Pinpoint the cell where the given text exists, returning its [X, Y] midpoint coordinate. 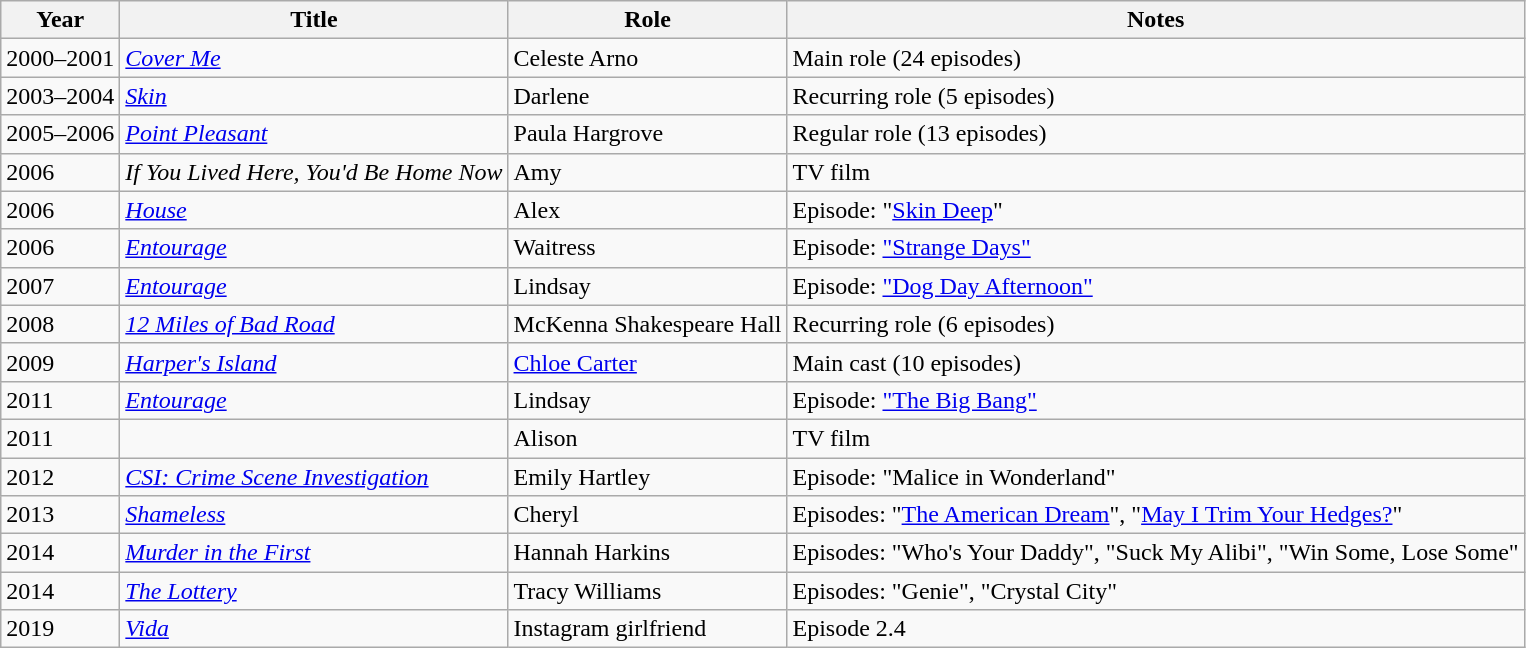
2012 [60, 477]
Notes [1156, 20]
Episodes: "Who's Your Daddy", "Suck My Alibi", "Win Some, Lose Some" [1156, 553]
Darlene [648, 96]
House [314, 210]
Recurring role (6 episodes) [1156, 324]
2007 [60, 286]
2005–2006 [60, 134]
12 Miles of Bad Road [314, 324]
Regular role (13 episodes) [1156, 134]
Alex [648, 210]
Main cast (10 episodes) [1156, 362]
Episodes: "The American Dream", "May I Trim Your Hedges?" [1156, 515]
Waitress [648, 248]
Cheryl [648, 515]
Paula Hargrove [648, 134]
Year [60, 20]
Episode: "Dog Day Afternoon" [1156, 286]
Episode: "The Big Bang" [1156, 400]
Instagram girlfriend [648, 629]
Vida [314, 629]
2008 [60, 324]
Shameless [314, 515]
2003–2004 [60, 96]
Amy [648, 172]
Hannah Harkins [648, 553]
Role [648, 20]
Point Pleasant [314, 134]
Murder in the First [314, 553]
Episode: "Strange Days" [1156, 248]
CSI: Crime Scene Investigation [314, 477]
2009 [60, 362]
Episode 2.4 [1156, 629]
Celeste Arno [648, 58]
Skin [314, 96]
Chloe Carter [648, 362]
Title [314, 20]
Episodes: "Genie", "Crystal City" [1156, 591]
Episode: "Malice in Wonderland" [1156, 477]
2013 [60, 515]
Alison [648, 438]
Main role (24 episodes) [1156, 58]
Cover Me [314, 58]
McKenna Shakespeare Hall [648, 324]
Harper's Island [314, 362]
Episode: "Skin Deep" [1156, 210]
If You Lived Here, You'd Be Home Now [314, 172]
Emily Hartley [648, 477]
Tracy Williams [648, 591]
2000–2001 [60, 58]
Recurring role (5 episodes) [1156, 96]
2019 [60, 629]
The Lottery [314, 591]
